Capture the cell that displays the provided text and extract its [x, y] central coordinate. 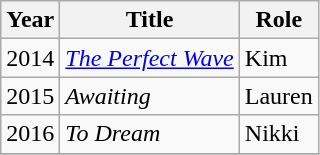
Role [278, 20]
2016 [30, 134]
Kim [278, 58]
2015 [30, 96]
Nikki [278, 134]
Title [150, 20]
Lauren [278, 96]
2014 [30, 58]
Year [30, 20]
To Dream [150, 134]
The Perfect Wave [150, 58]
Awaiting [150, 96]
